For the text-containing cell, return its midpoint in [X, Y] coordinate format. 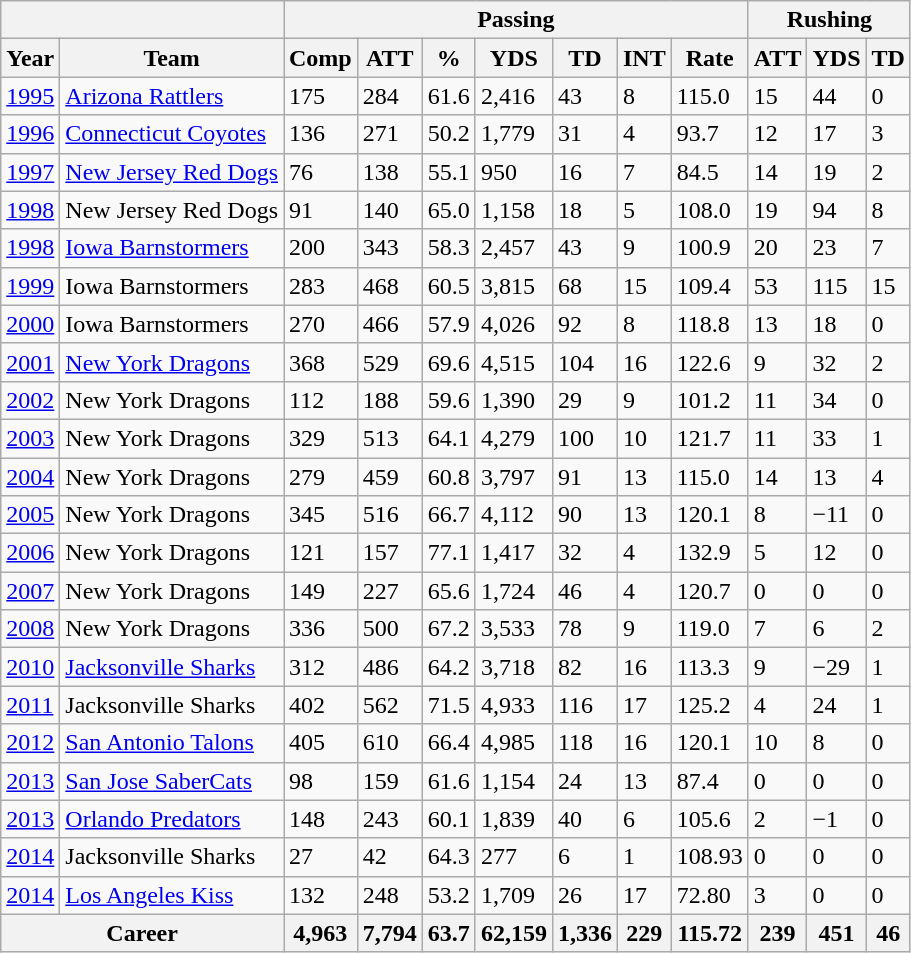
516 [390, 515]
−11 [836, 515]
90 [584, 515]
2003 [30, 438]
60.8 [448, 477]
Connecticut Coyotes [172, 134]
368 [321, 362]
Team [172, 58]
2002 [30, 400]
77.1 [448, 553]
157 [390, 553]
402 [321, 705]
112 [321, 400]
2007 [30, 591]
277 [514, 857]
3,815 [514, 286]
34 [836, 400]
115 [836, 286]
125.2 [710, 705]
44 [836, 96]
67.2 [448, 629]
451 [836, 933]
Orlando Predators [172, 819]
116 [584, 705]
4,279 [514, 438]
122.6 [710, 362]
3,533 [514, 629]
149 [321, 591]
2012 [30, 743]
29 [584, 400]
284 [390, 96]
120.7 [710, 591]
Career [142, 933]
1999 [30, 286]
132.9 [710, 553]
50.2 [448, 134]
63.7 [448, 933]
87.4 [710, 781]
31 [584, 134]
486 [390, 667]
312 [321, 667]
59.6 [448, 400]
529 [390, 362]
26 [584, 895]
140 [390, 210]
4,985 [514, 743]
Comp [321, 58]
64.1 [448, 438]
40 [584, 819]
68 [584, 286]
3,718 [514, 667]
121.7 [710, 438]
1,724 [514, 591]
345 [321, 515]
248 [390, 895]
2010 [30, 667]
57.9 [448, 324]
329 [321, 438]
60.1 [448, 819]
64.3 [448, 857]
239 [778, 933]
23 [836, 248]
468 [390, 286]
66.7 [448, 515]
INT [644, 58]
121 [321, 553]
84.5 [710, 172]
227 [390, 591]
270 [321, 324]
San Jose SaberCats [172, 781]
Rushing [829, 20]
119.0 [710, 629]
562 [390, 705]
53 [778, 286]
459 [390, 477]
113.3 [710, 667]
118 [584, 743]
94 [836, 210]
53.2 [448, 895]
2001 [30, 362]
108.0 [710, 210]
65.6 [448, 591]
72.80 [710, 895]
2004 [30, 477]
20 [778, 248]
229 [644, 933]
1997 [30, 172]
7,794 [390, 933]
58.3 [448, 248]
148 [321, 819]
% [448, 58]
62,159 [514, 933]
950 [514, 172]
500 [390, 629]
115.72 [710, 933]
271 [390, 134]
105.6 [710, 819]
1,154 [514, 781]
336 [321, 629]
2011 [30, 705]
Los Angeles Kiss [172, 895]
118.8 [710, 324]
33 [836, 438]
−29 [836, 667]
San Antonio Talons [172, 743]
92 [584, 324]
343 [390, 248]
610 [390, 743]
513 [390, 438]
4,026 [514, 324]
136 [321, 134]
71.5 [448, 705]
82 [584, 667]
98 [321, 781]
Passing [516, 20]
243 [390, 819]
1996 [30, 134]
4,963 [321, 933]
−1 [836, 819]
1,390 [514, 400]
2000 [30, 324]
1995 [30, 96]
1,779 [514, 134]
1,839 [514, 819]
27 [321, 857]
100.9 [710, 248]
4,515 [514, 362]
1,709 [514, 895]
405 [321, 743]
1,336 [584, 933]
Arizona Rattlers [172, 96]
2008 [30, 629]
4,112 [514, 515]
55.1 [448, 172]
101.2 [710, 400]
Rate [710, 58]
65.0 [448, 210]
78 [584, 629]
100 [584, 438]
109.4 [710, 286]
175 [321, 96]
93.7 [710, 134]
60.5 [448, 286]
2,416 [514, 96]
42 [390, 857]
4,933 [514, 705]
2005 [30, 515]
69.6 [448, 362]
2006 [30, 553]
283 [321, 286]
2,457 [514, 248]
104 [584, 362]
466 [390, 324]
279 [321, 477]
108.93 [710, 857]
200 [321, 248]
188 [390, 400]
1,417 [514, 553]
132 [321, 895]
76 [321, 172]
66.4 [448, 743]
Year [30, 58]
1,158 [514, 210]
159 [390, 781]
3,797 [514, 477]
138 [390, 172]
64.2 [448, 667]
